Detect which cell encompasses the target text, then output its [X, Y] center coordinate. 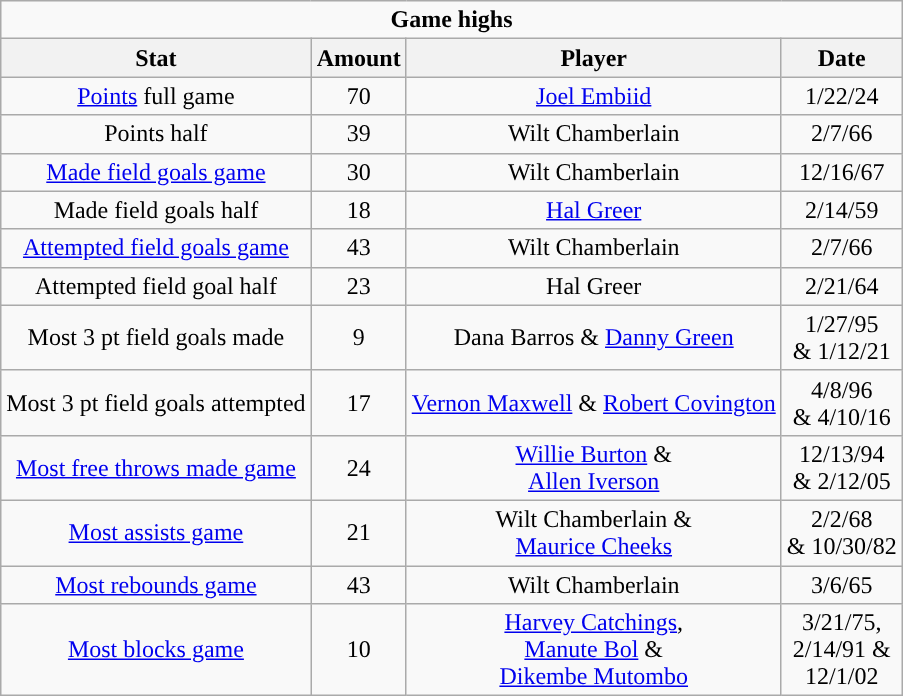
10 [358, 650]
24 [358, 468]
Amount [358, 58]
21 [358, 532]
Wilt Chamberlain & Maurice Cheeks [594, 532]
Most assists game [156, 532]
18 [358, 210]
Most 3 pt field goals attempted [156, 402]
23 [358, 286]
3/21/75, 2/14/91 & 12/1/02 [842, 650]
Points half [156, 134]
9 [358, 338]
2/21/64 [842, 286]
Most 3 pt field goals made [156, 338]
12/16/67 [842, 172]
Attempted field goal half [156, 286]
Dana Barros & Danny Green [594, 338]
Willie Burton & Allen Iverson [594, 468]
39 [358, 134]
1/27/95 & 1/12/21 [842, 338]
2/2/68 & 10/30/82 [842, 532]
4/8/96 & 4/10/16 [842, 402]
2/14/59 [842, 210]
30 [358, 172]
Joel Embiid [594, 96]
17 [358, 402]
Most free throws made game [156, 468]
Made field goals game [156, 172]
Made field goals half [156, 210]
70 [358, 96]
Points full game [156, 96]
Player [594, 58]
Most blocks game [156, 650]
Stat [156, 58]
Attempted field goals game [156, 248]
3/6/65 [842, 585]
12/13/94 & 2/12/05 [842, 468]
1/22/24 [842, 96]
Most rebounds game [156, 585]
Game highs [452, 20]
Date [842, 58]
Harvey Catchings, Manute Bol & Dikembe Mutombo [594, 650]
Vernon Maxwell & Robert Covington [594, 402]
